Determine the [x, y] coordinate at the center of the cell enclosing the given text.  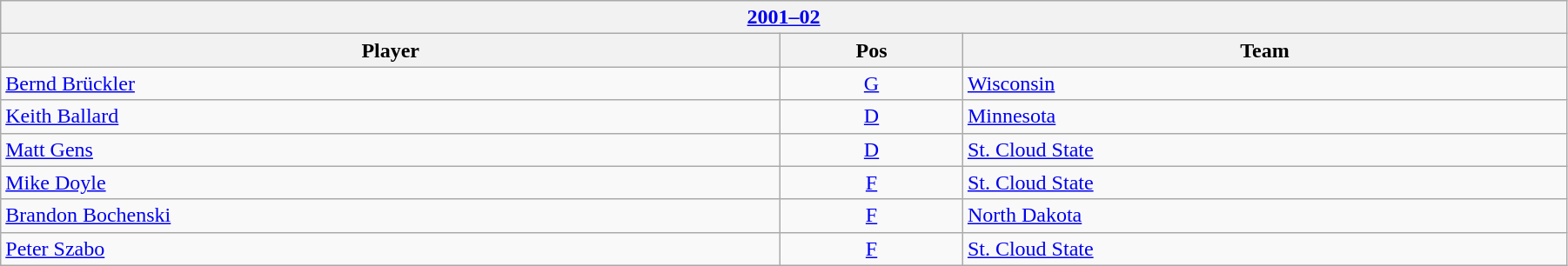
Mike Doyle [391, 183]
2001–02 [784, 17]
G [872, 83]
Wisconsin [1264, 83]
Team [1264, 50]
Minnesota [1264, 116]
Matt Gens [391, 150]
Keith Ballard [391, 116]
North Dakota [1264, 216]
Brandon Bochenski [391, 216]
Pos [872, 50]
Bernd Brückler [391, 83]
Player [391, 50]
Peter Szabo [391, 249]
